Search for the cell housing the specified text and yield its (X, Y) center coordinate. 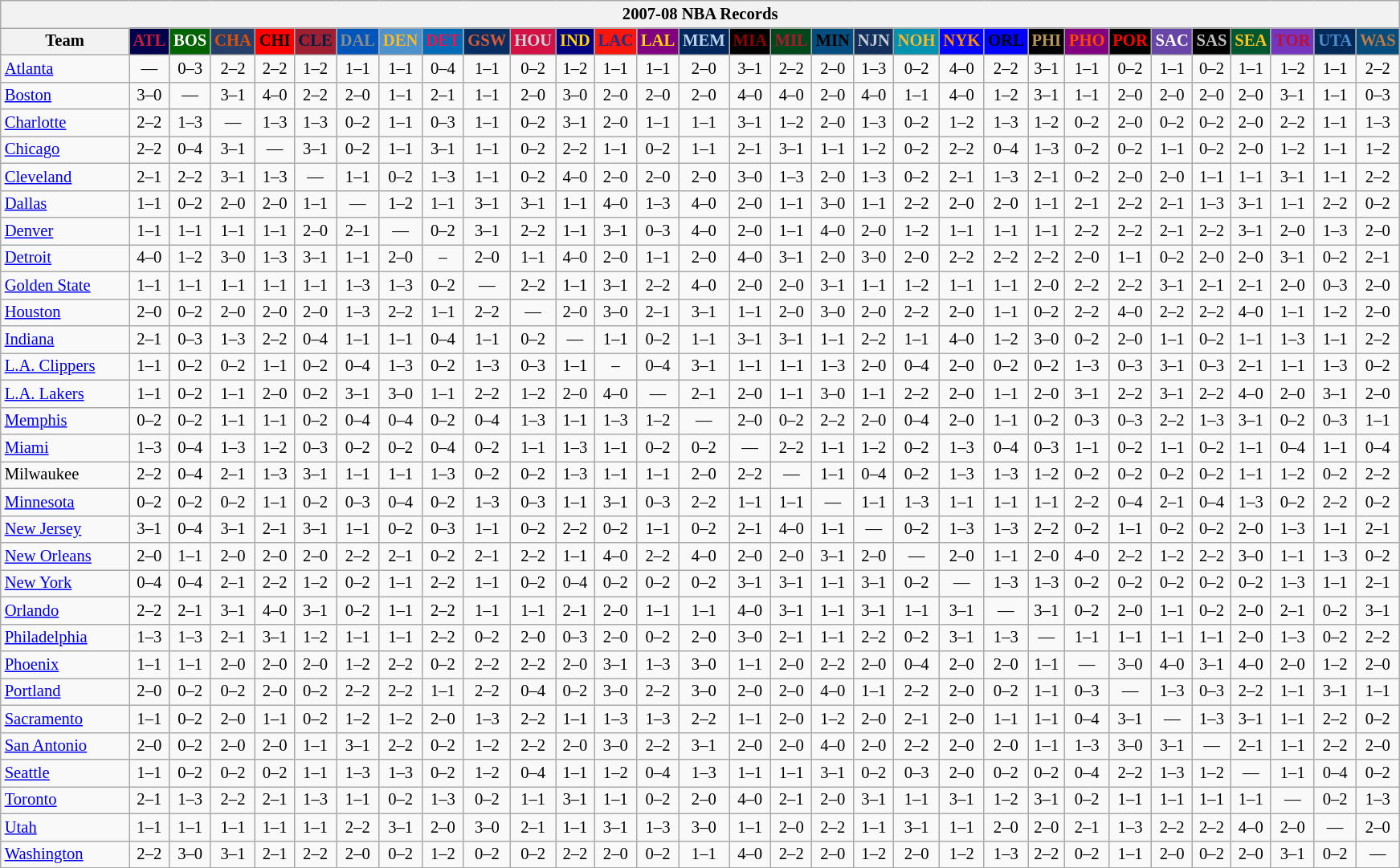
DET (443, 41)
Cleveland (65, 177)
Golden State (65, 285)
Utah (65, 827)
Memphis (65, 421)
New York (65, 583)
NJN (874, 41)
CHA (233, 41)
DEN (400, 41)
HOU (533, 41)
NOH (917, 41)
Phoenix (65, 664)
Orlando (65, 610)
LAL (658, 41)
ATL (149, 41)
Milwaukee (65, 475)
Minnesota (65, 502)
UTA (1335, 41)
BOS (190, 41)
Houston (65, 312)
SAC (1173, 41)
DAL (358, 41)
MIL (792, 41)
MIN (833, 41)
Denver (65, 230)
CLE (315, 41)
Indiana (65, 340)
Atlanta (65, 68)
TOR (1292, 41)
Seattle (65, 773)
POR (1129, 41)
Boston (65, 96)
PHO (1087, 41)
MIA (750, 41)
Sacramento (65, 719)
Dallas (65, 204)
GSW (487, 41)
Philadelphia (65, 638)
SAS (1212, 41)
L.A. Lakers (65, 393)
Charlotte (65, 123)
New Orleans (65, 556)
NYK (961, 41)
Detroit (65, 258)
PHI (1047, 41)
SEA (1251, 41)
San Antonio (65, 746)
Washington (65, 854)
LAC (615, 41)
CHI (275, 41)
MEM (704, 41)
Miami (65, 447)
Toronto (65, 800)
Portland (65, 691)
Team (65, 41)
WAS (1378, 41)
ORL (1006, 41)
Chicago (65, 149)
2007-08 NBA Records (700, 14)
IND (575, 41)
L.A. Clippers (65, 366)
New Jersey (65, 529)
